Determine the (x, y) coordinate at the center of the cell enclosing the given text.  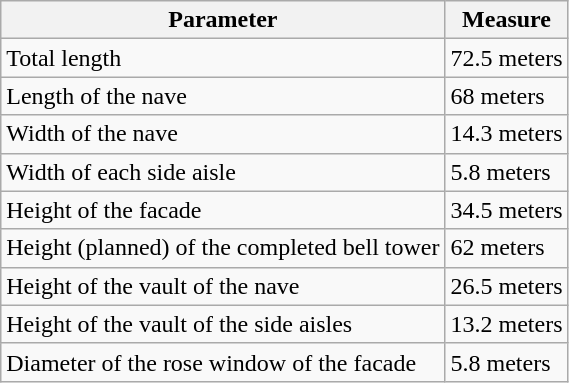
Length of the nave (223, 96)
Diameter of the rose window of the facade (223, 362)
Width of each side aisle (223, 172)
62 meters (506, 248)
Height of the vault of the side aisles (223, 324)
Width of the nave (223, 134)
26.5 meters (506, 286)
14.3 meters (506, 134)
34.5 meters (506, 210)
Height of the vault of the nave (223, 286)
Parameter (223, 20)
13.2 meters (506, 324)
Height of the facade (223, 210)
72.5 meters (506, 58)
68 meters (506, 96)
Height (planned) of the completed bell tower (223, 248)
Total length (223, 58)
Measure (506, 20)
